Provide the (X, Y) coordinate of the cell's center where the given text is located.  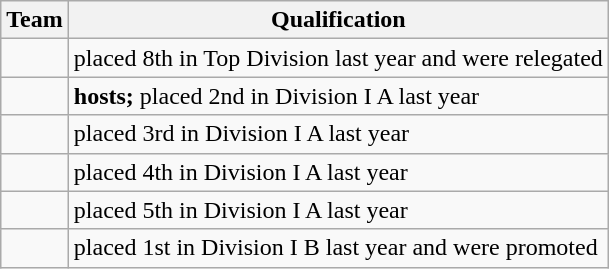
placed 3rd in Division I A last year (338, 134)
placed 8th in Top Division last year and were relegated (338, 58)
placed 4th in Division I A last year (338, 172)
placed 1st in Division I B last year and were promoted (338, 248)
Team (35, 20)
Qualification (338, 20)
placed 5th in Division I A last year (338, 210)
hosts; placed 2nd in Division I A last year (338, 96)
